Determine the (X, Y) coordinate at the center of the cell enclosing the given text.  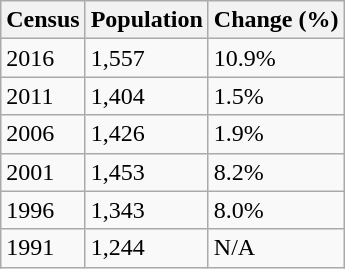
1991 (43, 248)
1,343 (146, 210)
10.9% (276, 58)
1,404 (146, 96)
2001 (43, 172)
2006 (43, 134)
8.0% (276, 210)
N/A (276, 248)
1996 (43, 210)
1,557 (146, 58)
Population (146, 20)
2016 (43, 58)
1,453 (146, 172)
1,244 (146, 248)
Change (%) (276, 20)
8.2% (276, 172)
1,426 (146, 134)
2011 (43, 96)
1.9% (276, 134)
Census (43, 20)
1.5% (276, 96)
